From the cell containing the given text, extract its center point as (X, Y) coordinate. 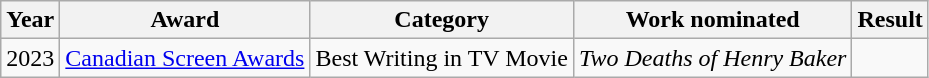
2023 (30, 58)
Year (30, 20)
Category (442, 20)
Award (185, 20)
Two Deaths of Henry Baker (712, 58)
Work nominated (712, 20)
Result (890, 20)
Canadian Screen Awards (185, 58)
Best Writing in TV Movie (442, 58)
